Locate the cell with the specified text and output its (X, Y) center coordinate. 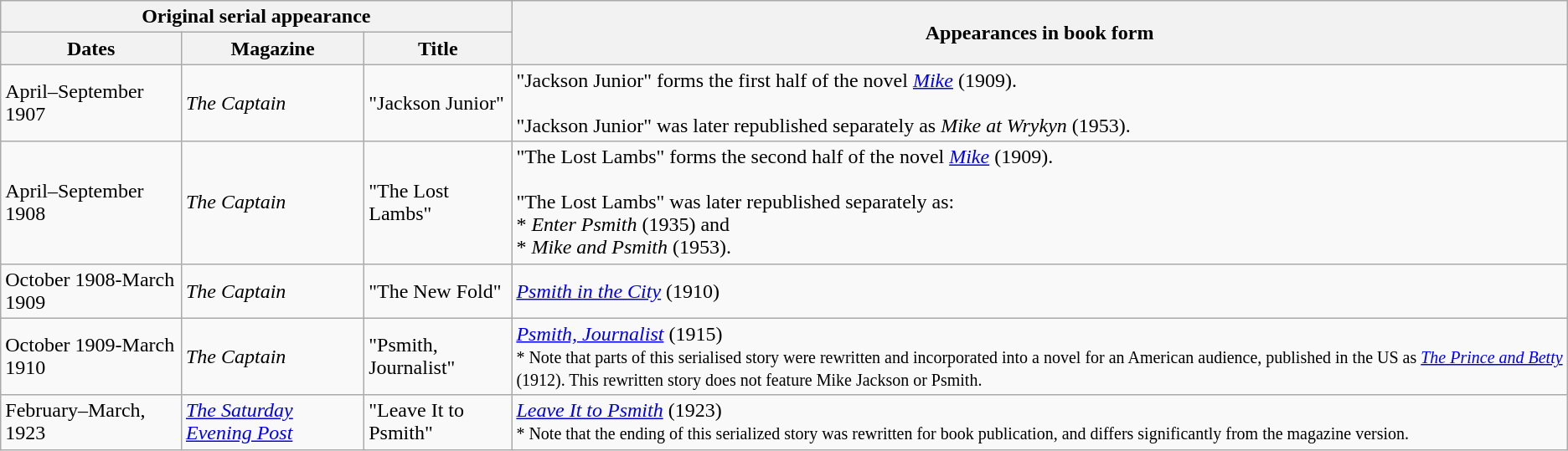
Dates (91, 49)
April–September 1907 (91, 103)
Title (438, 49)
October 1909-March 1910 (91, 356)
"The New Fold" (438, 291)
"Leave It to Psmith" (438, 422)
Magazine (272, 49)
Original serial appearance (256, 17)
October 1908-March 1909 (91, 291)
"Psmith, Journalist" (438, 356)
April–September 1908 (91, 202)
"The Lost Lambs" (438, 202)
The Saturday Evening Post (272, 422)
"Jackson Junior" forms the first half of the novel Mike (1909). "Jackson Junior" was later republished separately as Mike at Wrykyn (1953). (1039, 103)
Psmith in the City (1910) (1039, 291)
Appearances in book form (1039, 33)
February–March, 1923 (91, 422)
"Jackson Junior" (438, 103)
